Return the [X, Y] coordinate for the center point of the cell that contains the specified text.  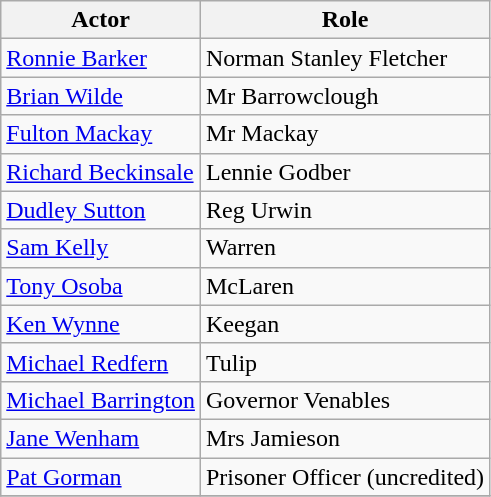
Ronnie Barker [101, 58]
Keegan [344, 324]
Lennie Godber [344, 172]
Actor [101, 20]
Sam Kelly [101, 248]
Prisoner Officer (uncredited) [344, 477]
McLaren [344, 286]
Fulton Mackay [101, 134]
Brian Wilde [101, 96]
Michael Redfern [101, 362]
Pat Gorman [101, 477]
Dudley Sutton [101, 210]
Norman Stanley Fletcher [344, 58]
Mr Barrowclough [344, 96]
Role [344, 20]
Mr Mackay [344, 134]
Mrs Jamieson [344, 438]
Ken Wynne [101, 324]
Reg Urwin [344, 210]
Michael Barrington [101, 400]
Jane Wenham [101, 438]
Tony Osoba [101, 286]
Tulip [344, 362]
Warren [344, 248]
Governor Venables [344, 400]
Richard Beckinsale [101, 172]
